From the cell containing the given text, extract its center point as [x, y] coordinate. 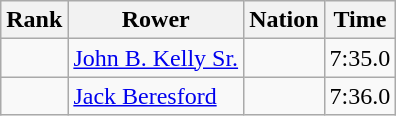
Rower [156, 20]
Nation [284, 20]
Time [360, 20]
7:36.0 [360, 96]
Jack Beresford [156, 96]
John B. Kelly Sr. [156, 58]
Rank [34, 20]
7:35.0 [360, 58]
